Return the (x, y) coordinate for the center point of the cell that contains the specified text.  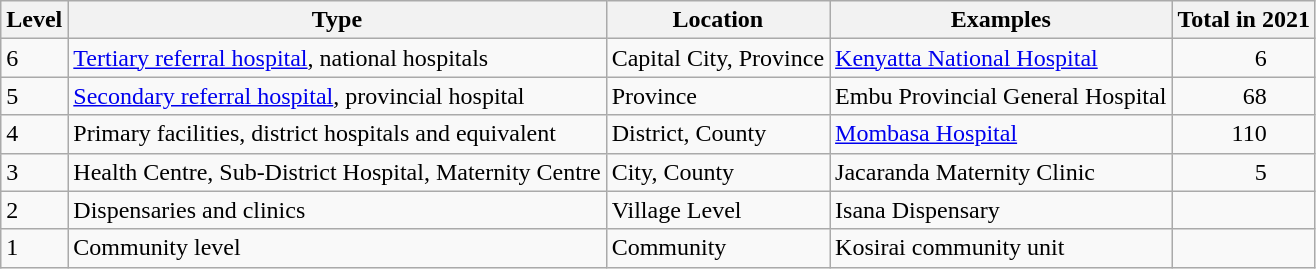
Community level (337, 248)
1 (34, 248)
Mombasa Hospital (1001, 134)
Examples (1001, 20)
Province (718, 96)
City, County (718, 172)
Total in 2021 (1244, 20)
Community (718, 248)
Capital City, Province (718, 58)
Kenyatta National Hospital (1001, 58)
Primary facilities, district hospitals and equivalent (337, 134)
Secondary referral hospital, provincial hospital (337, 96)
Jacaranda Maternity Clinic (1001, 172)
Embu Provincial General Hospital (1001, 96)
Village Level (718, 210)
Kosirai community unit (1001, 248)
Type (337, 20)
Level (34, 20)
4 (34, 134)
Isana Dispensary (1001, 210)
110 (1244, 134)
District, County (718, 134)
Dispensaries and clinics (337, 210)
3 (34, 172)
Location (718, 20)
Tertiary referral hospital, national hospitals (337, 58)
68 (1244, 96)
Health Centre, Sub-District Hospital, Maternity Centre (337, 172)
2 (34, 210)
